Locate the cell with the specified text and output its (x, y) center coordinate. 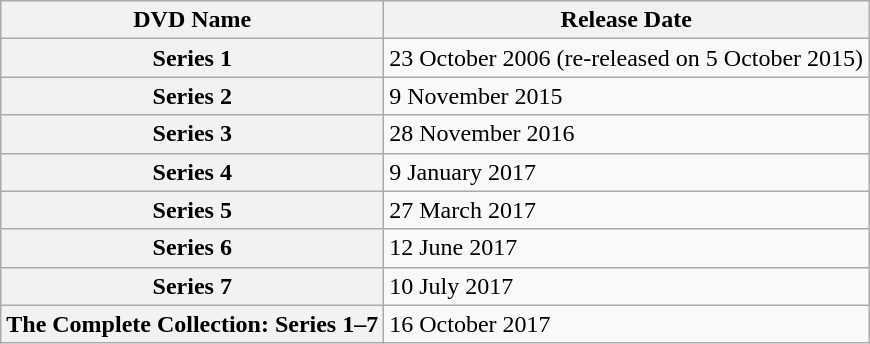
Series 7 (192, 286)
Series 6 (192, 248)
Series 5 (192, 210)
The Complete Collection: Series 1–7 (192, 324)
16 October 2017 (626, 324)
9 November 2015 (626, 96)
Series 1 (192, 58)
Release Date (626, 20)
Series 2 (192, 96)
28 November 2016 (626, 134)
10 July 2017 (626, 286)
27 March 2017 (626, 210)
9 January 2017 (626, 172)
Series 4 (192, 172)
12 June 2017 (626, 248)
Series 3 (192, 134)
23 October 2006 (re-released on 5 October 2015) (626, 58)
DVD Name (192, 20)
